Determine the [X, Y] coordinate at the center of the cell enclosing the given text.  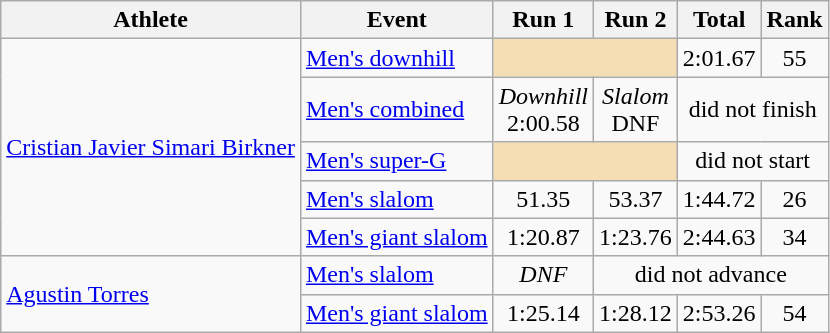
Rank [794, 20]
2:53.26 [719, 313]
1:28.12 [636, 313]
26 [794, 199]
1:44.72 [719, 199]
did not advance [712, 275]
1:25.14 [543, 313]
Run 1 [543, 20]
SlalomDNF [636, 110]
did not start [752, 161]
Agustin Torres [151, 294]
Men's combined [396, 110]
Men's super-G [396, 161]
2:01.67 [719, 58]
did not finish [752, 110]
Cristian Javier Simari Birkner [151, 148]
Run 2 [636, 20]
1:23.76 [636, 237]
Men's downhill [396, 58]
Downhill2:00.58 [543, 110]
54 [794, 313]
DNF [543, 275]
1:20.87 [543, 237]
Total [719, 20]
Event [396, 20]
34 [794, 237]
Athlete [151, 20]
2:44.63 [719, 237]
55 [794, 58]
51.35 [543, 199]
53.37 [636, 199]
